For the text-containing cell, return its midpoint in (x, y) coordinate format. 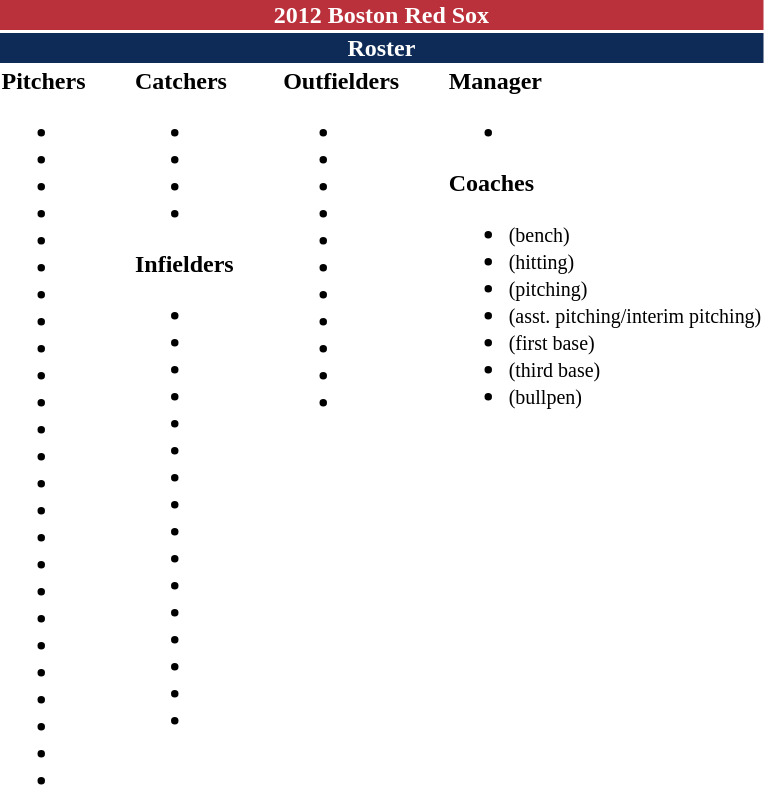
Roster (382, 48)
2012 Boston Red Sox (382, 15)
